For the text-containing cell, return its midpoint in [X, Y] coordinate format. 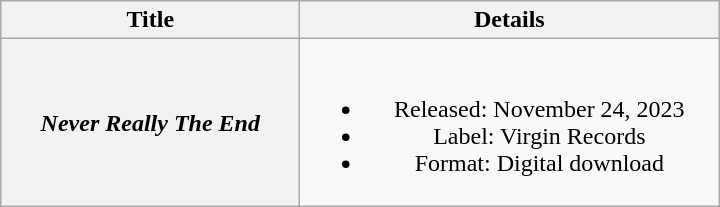
Released: November 24, 2023Label: Virgin RecordsFormat: Digital download [510, 122]
Details [510, 20]
Title [150, 20]
Never Really The End [150, 122]
